For the text-containing cell, return its midpoint in (X, Y) coordinate format. 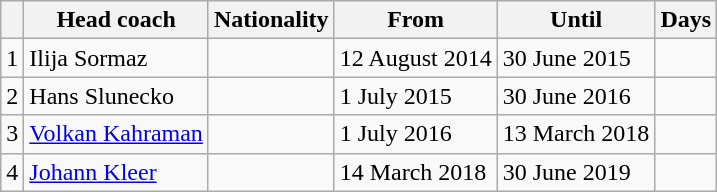
30 June 2019 (576, 172)
Head coach (116, 20)
Until (576, 20)
1 (12, 58)
3 (12, 134)
30 June 2015 (576, 58)
Hans Slunecko (116, 96)
30 June 2016 (576, 96)
From (416, 20)
13 March 2018 (576, 134)
Johann Kleer (116, 172)
Nationality (271, 20)
Ilija Sormaz (116, 58)
2 (12, 96)
Volkan Kahraman (116, 134)
Days (686, 20)
1 July 2016 (416, 134)
1 July 2015 (416, 96)
4 (12, 172)
14 March 2018 (416, 172)
12 August 2014 (416, 58)
